Extract the [x, y] coordinate from the center of the cell holding the provided text.  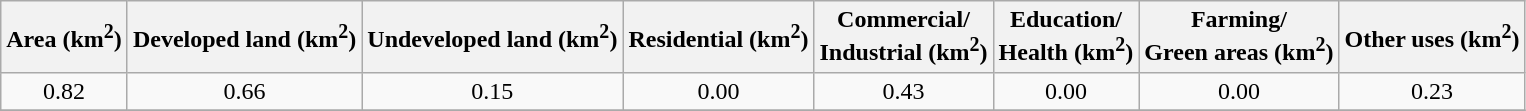
Developed land (km2) [244, 37]
0.15 [492, 91]
0.82 [64, 91]
Farming/ Green areas (km2) [1239, 37]
Education/ Health (km2) [1066, 37]
Area (km2) [64, 37]
Other uses (km2) [1432, 37]
Commercial/ Industrial (km2) [904, 37]
0.66 [244, 91]
0.43 [904, 91]
Undeveloped land (km2) [492, 37]
Residential (km2) [718, 37]
0.23 [1432, 91]
